Return (x, y) of the center of cell containing provided text 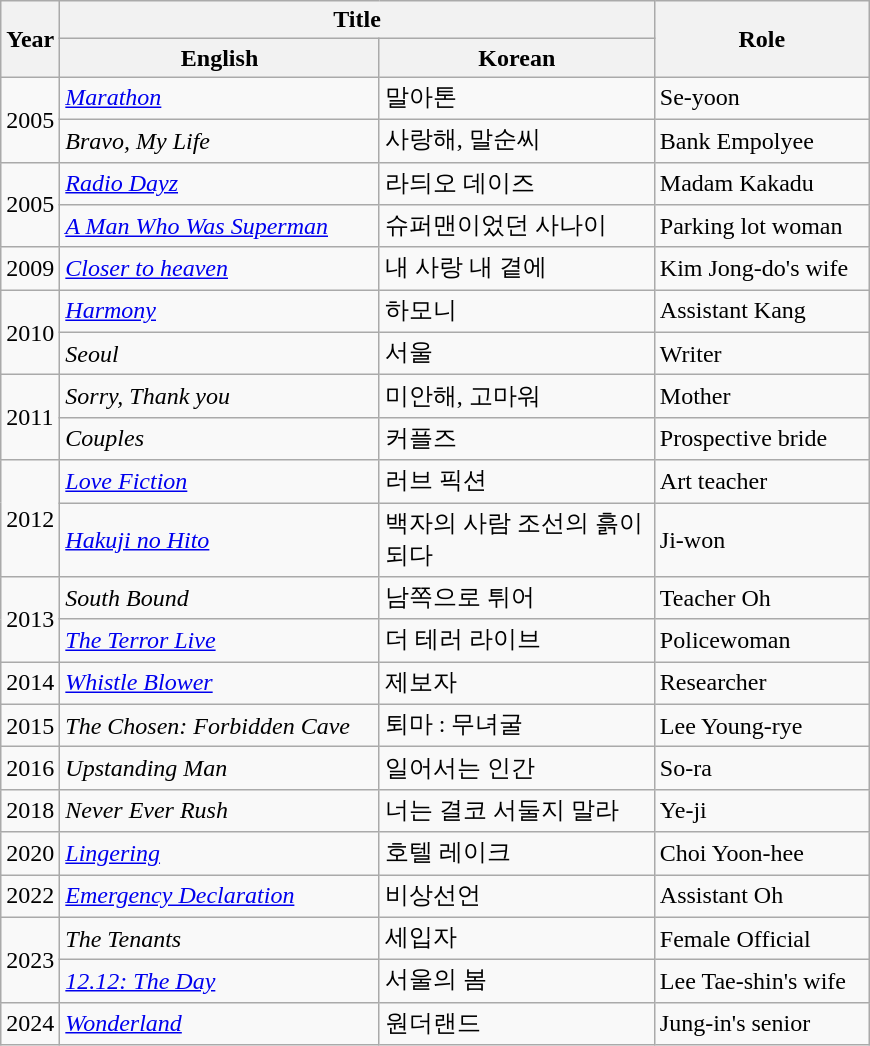
러브 픽션 (516, 482)
커플즈 (516, 438)
Ye-ji (762, 810)
말아톤 (516, 98)
Lee Young-rye (762, 726)
Kim Jong-do's wife (762, 268)
A Man Who Was Superman (220, 226)
너는 결코 서둘지 말라 (516, 810)
12.12: The Day (220, 982)
Sorry, Thank you (220, 396)
2014 (30, 684)
호텔 레이크 (516, 854)
Lee Tae-shin's wife (762, 982)
2012 (30, 518)
사랑해, 말순씨 (516, 140)
제보자 (516, 684)
Jung-in's senior (762, 1024)
서울 (516, 354)
Writer (762, 354)
Love Fiction (220, 482)
2023 (30, 960)
원더랜드 (516, 1024)
Policewoman (762, 640)
Bank Empolyee (762, 140)
2015 (30, 726)
Year (30, 39)
South Bound (220, 598)
Title (358, 20)
Korean (516, 58)
슈퍼맨이었던 사나이 (516, 226)
English (220, 58)
2011 (30, 418)
2024 (30, 1024)
Ji-won (762, 539)
Hakuji no Hito (220, 539)
Marathon (220, 98)
Art teacher (762, 482)
Never Ever Rush (220, 810)
Choi Yoon-hee (762, 854)
남쪽으로 튀어 (516, 598)
The Chosen: Forbidden Cave (220, 726)
2013 (30, 620)
Bravo, My Life (220, 140)
미안해, 고마워 (516, 396)
Lingering (220, 854)
Radio Dayz (220, 184)
Teacher Oh (762, 598)
Closer to heaven (220, 268)
라듸오 데이즈 (516, 184)
Emergency Declaration (220, 896)
퇴마 : 무녀굴 (516, 726)
하모니 (516, 312)
세입자 (516, 938)
Upstanding Man (220, 768)
Parking lot woman (762, 226)
백자의 사람 조선의 흙이 되다 (516, 539)
Assistant Oh (762, 896)
Seoul (220, 354)
2022 (30, 896)
Harmony (220, 312)
내 사랑 내 곁에 (516, 268)
The Terror Live (220, 640)
Role (762, 39)
2020 (30, 854)
Female Official (762, 938)
비상선언 (516, 896)
2009 (30, 268)
2016 (30, 768)
Assistant Kang (762, 312)
The Tenants (220, 938)
Wonderland (220, 1024)
Prospective bride (762, 438)
더 테러 라이브 (516, 640)
So-ra (762, 768)
2010 (30, 332)
Couples (220, 438)
Mother (762, 396)
Whistle Blower (220, 684)
Researcher (762, 684)
일어서는 인간 (516, 768)
서울의 봄 (516, 982)
2018 (30, 810)
Madam Kakadu (762, 184)
Se-yoon (762, 98)
